Extract the (x, y) coordinate from the center of the cell holding the provided text.  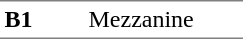
Mezzanine (164, 20)
B1 (42, 20)
